Scan for the cell matching the given text and deliver its (x, y) coordinate at center. 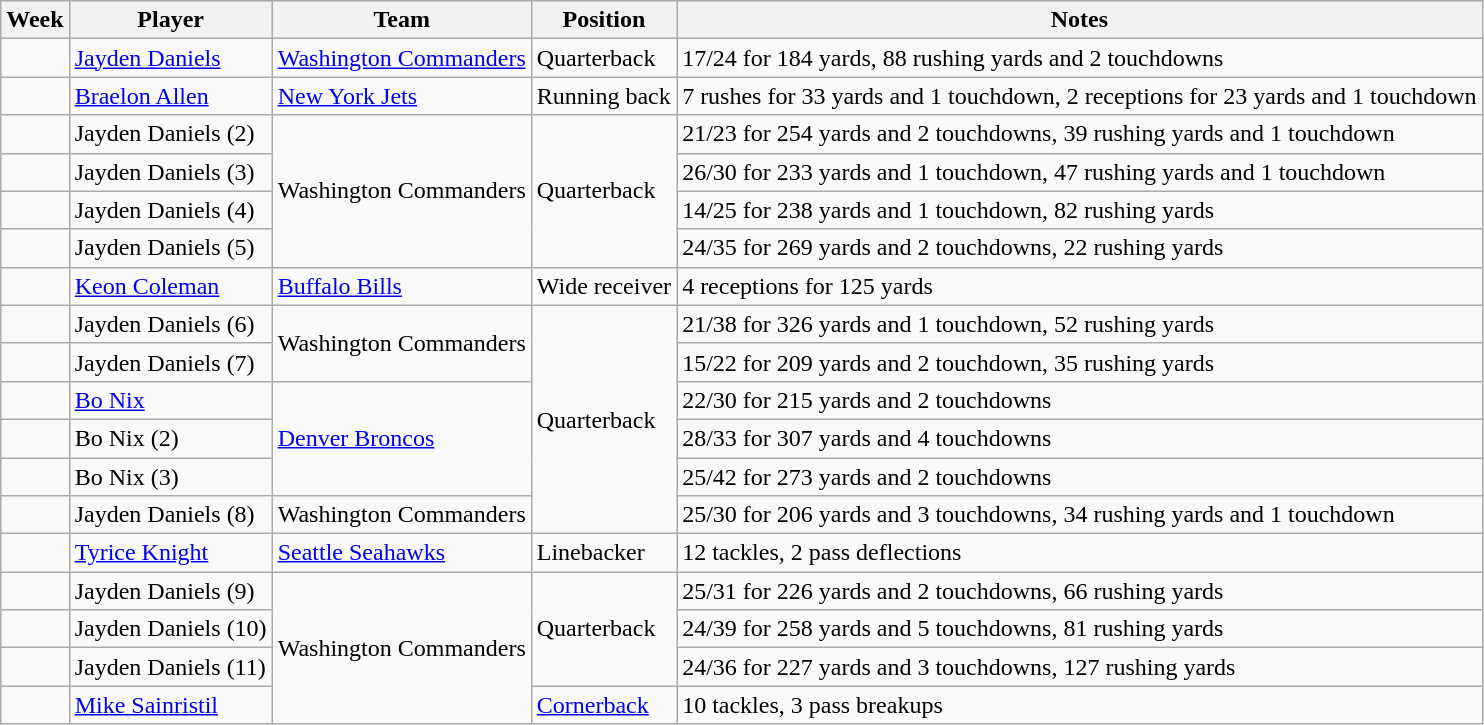
Bo Nix (170, 400)
Braelon Allen (170, 96)
Bo Nix (3) (170, 477)
14/25 for 238 yards and 1 touchdown, 82 rushing yards (1080, 210)
26/30 for 233 yards and 1 touchdown, 47 rushing yards and 1 touchdown (1080, 172)
21/38 for 326 yards and 1 touchdown, 52 rushing yards (1080, 324)
22/30 for 215 yards and 2 touchdowns (1080, 400)
Position (604, 20)
Week (35, 20)
Jayden Daniels (5) (170, 248)
17/24 for 184 yards, 88 rushing yards and 2 touchdowns (1080, 58)
Wide receiver (604, 286)
Tyrice Knight (170, 553)
Jayden Daniels (10) (170, 629)
Jayden Daniels (6) (170, 324)
15/22 for 209 yards and 2 touchdown, 35 rushing yards (1080, 362)
25/30 for 206 yards and 3 touchdowns, 34 rushing yards and 1 touchdown (1080, 515)
Jayden Daniels (11) (170, 667)
Jayden Daniels (7) (170, 362)
Linebacker (604, 553)
New York Jets (402, 96)
24/36 for 227 yards and 3 touchdowns, 127 rushing yards (1080, 667)
Notes (1080, 20)
Jayden Daniels (170, 58)
Jayden Daniels (2) (170, 134)
Keon Coleman (170, 286)
Jayden Daniels (3) (170, 172)
24/39 for 258 yards and 5 touchdowns, 81 rushing yards (1080, 629)
Cornerback (604, 705)
Seattle Seahawks (402, 553)
7 rushes for 33 yards and 1 touchdown, 2 receptions for 23 yards and 1 touchdown (1080, 96)
21/23 for 254 yards and 2 touchdowns, 39 rushing yards and 1 touchdown (1080, 134)
Running back (604, 96)
28/33 for 307 yards and 4 touchdowns (1080, 438)
4 receptions for 125 yards (1080, 286)
Player (170, 20)
10 tackles, 3 pass breakups (1080, 705)
Jayden Daniels (9) (170, 591)
Bo Nix (2) (170, 438)
Mike Sainristil (170, 705)
Jayden Daniels (8) (170, 515)
24/35 for 269 yards and 2 touchdowns, 22 rushing yards (1080, 248)
25/42 for 273 yards and 2 touchdowns (1080, 477)
Buffalo Bills (402, 286)
12 tackles, 2 pass deflections (1080, 553)
Jayden Daniels (4) (170, 210)
Denver Broncos (402, 438)
Team (402, 20)
25/31 for 226 yards and 2 touchdowns, 66 rushing yards (1080, 591)
